Locate the cell with the specified text and output its (X, Y) center coordinate. 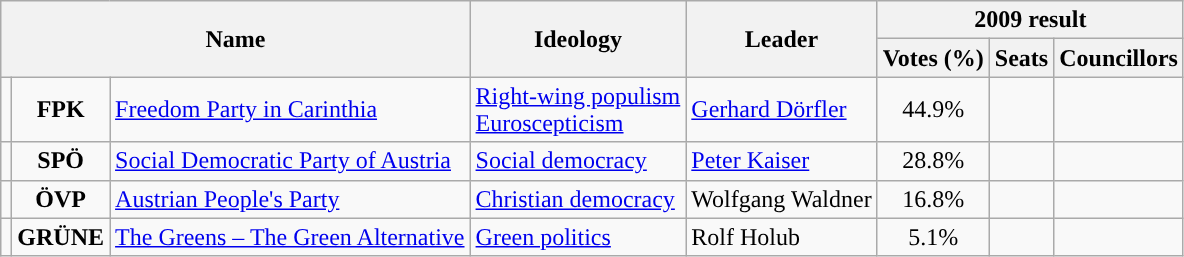
Gerhard Dörfler (782, 110)
Seats (1021, 58)
ÖVP (61, 199)
Rolf Holub (782, 237)
Right-wing populismEuroscepticism (578, 110)
Leader (782, 39)
Wolfgang Waldner (782, 199)
Social Democratic Party of Austria (290, 161)
Austrian People's Party (290, 199)
Freedom Party in Carinthia (290, 110)
GRÜNE (61, 237)
Councillors (1119, 58)
The Greens – The Green Alternative (290, 237)
5.1% (933, 237)
Christian democracy (578, 199)
2009 result (1030, 20)
Peter Kaiser (782, 161)
16.8% (933, 199)
SPÖ (61, 161)
Name (236, 39)
Green politics (578, 237)
Social democracy (578, 161)
FPK (61, 110)
28.8% (933, 161)
Ideology (578, 39)
Votes (%) (933, 58)
44.9% (933, 110)
